Return [X, Y] of the center of cell containing provided text 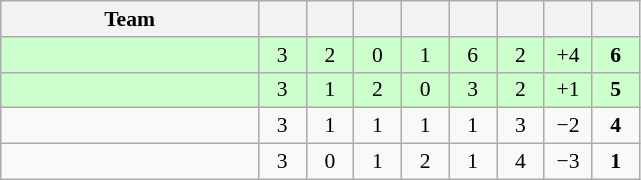
+1 [568, 90]
+4 [568, 55]
−2 [568, 126]
−3 [568, 162]
Team [130, 19]
5 [616, 90]
